Scan for the cell matching the given text and deliver its (X, Y) coordinate at center. 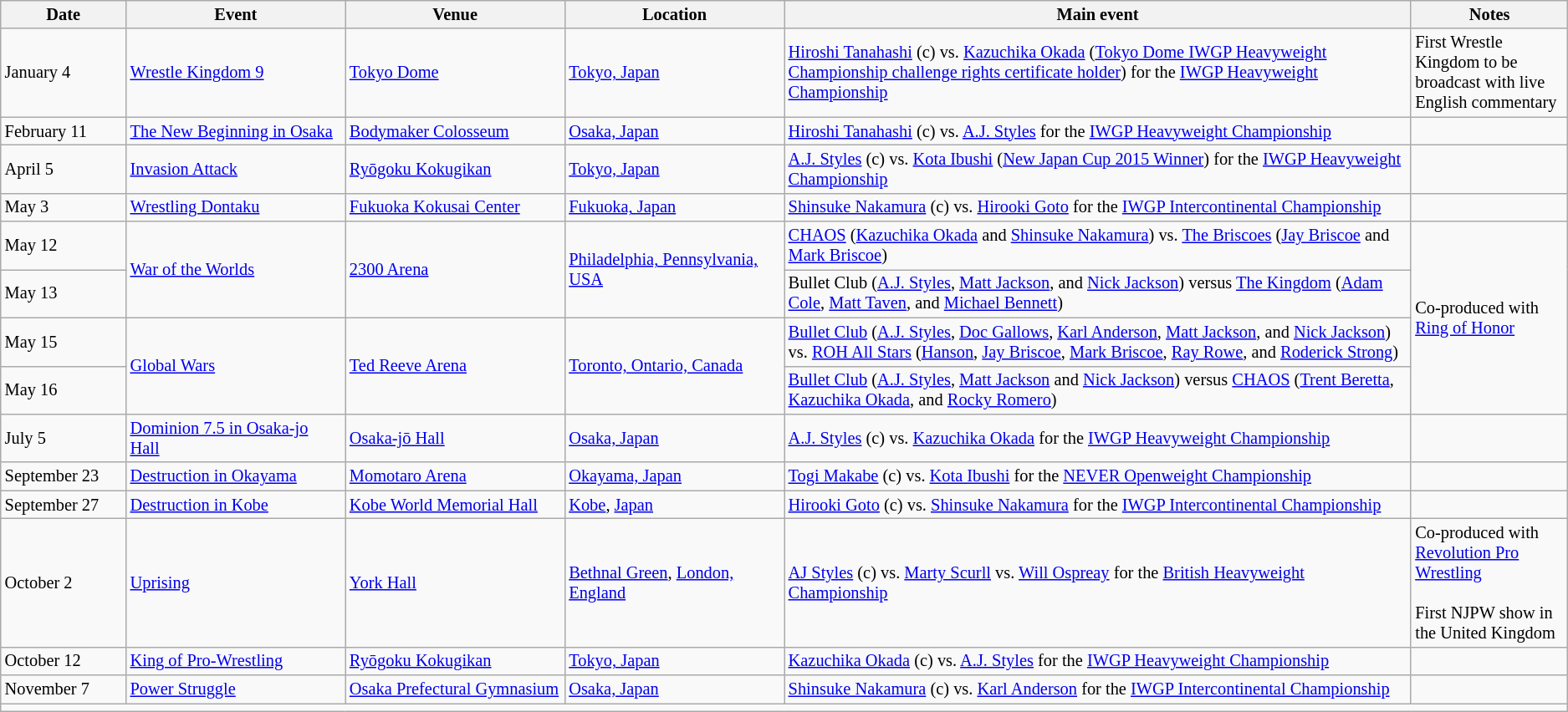
Momotaro Arena (455, 476)
Destruction in Kobe (236, 505)
The New Beginning in Osaka (236, 131)
Toronto, Ontario, Canada (674, 366)
September 23 (64, 476)
Okayama, Japan (674, 476)
Bethnal Green, London, England (674, 582)
Wrestling Dontaku (236, 207)
Wrestle Kingdom 9 (236, 73)
Global Wars (236, 366)
May 3 (64, 207)
Tokyo Dome (455, 73)
Event (236, 14)
February 11 (64, 131)
Fukuoka, Japan (674, 207)
Bodymaker Colosseum (455, 131)
First Wrestle Kingdom to be broadcast with live English commentary (1489, 73)
Power Struggle (236, 689)
Kobe, Japan (674, 505)
Hiroshi Tanahashi (c) vs. A.J. Styles for the IWGP Heavyweight Championship (1098, 131)
Osaka-jō Hall (455, 438)
Venue (455, 14)
CHAOS (Kazuchika Okada and Shinsuke Nakamura) vs. The Briscoes (Jay Briscoe and Mark Briscoe) (1098, 246)
A.J. Styles (c) vs. Kota Ibushi (New Japan Cup 2015 Winner) for the IWGP Heavyweight Championship (1098, 169)
2300 Arena (455, 269)
York Hall (455, 582)
May 15 (64, 342)
Destruction in Okayama (236, 476)
Main event (1098, 14)
April 5 (64, 169)
Location (674, 14)
Co-produced with Ring of Honor (1489, 318)
Kobe World Memorial Hall (455, 505)
July 5 (64, 438)
January 4 (64, 73)
May 16 (64, 390)
Invasion Attack (236, 169)
A.J. Styles (c) vs. Kazuchika Okada for the IWGP Heavyweight Championship (1098, 438)
Date (64, 14)
War of the Worlds (236, 269)
May 12 (64, 246)
Bullet Club (A.J. Styles, Matt Jackson, and Nick Jackson) versus The Kingdom (Adam Cole, Matt Taven, and Michael Bennett) (1098, 293)
Uprising (236, 582)
Shinsuke Nakamura (c) vs. Hirooki Goto for the IWGP Intercontinental Championship (1098, 207)
Osaka Prefectural Gymnasium (455, 689)
Dominion 7.5 in Osaka-jo Hall (236, 438)
October 2 (64, 582)
King of Pro-Wrestling (236, 661)
Notes (1489, 14)
Co-produced with Revolution Pro WrestlingFirst NJPW show in the United Kingdom (1489, 582)
Philadelphia, Pennsylvania, USA (674, 269)
Togi Makabe (c) vs. Kota Ibushi for the NEVER Openweight Championship (1098, 476)
Hirooki Goto (c) vs. Shinsuke Nakamura for the IWGP Intercontinental Championship (1098, 505)
Fukuoka Kokusai Center (455, 207)
AJ Styles (c) vs. Marty Scurll vs. Will Ospreay for the British Heavyweight Championship (1098, 582)
November 7 (64, 689)
Shinsuke Nakamura (c) vs. Karl Anderson for the IWGP Intercontinental Championship (1098, 689)
Ted Reeve Arena (455, 366)
September 27 (64, 505)
Bullet Club (A.J. Styles, Matt Jackson and Nick Jackson) versus CHAOS (Trent Beretta, Kazuchika Okada, and Rocky Romero) (1098, 390)
October 12 (64, 661)
May 13 (64, 293)
Kazuchika Okada (c) vs. A.J. Styles for the IWGP Heavyweight Championship (1098, 661)
